Scan for the cell matching the given text and deliver its [x, y] coordinate at center. 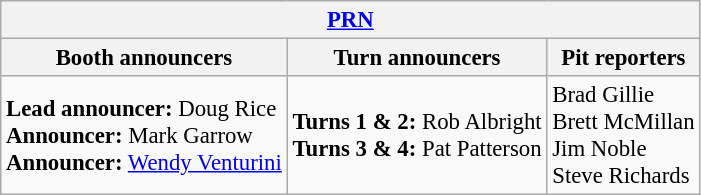
PRN [350, 20]
Pit reporters [624, 58]
Turns 1 & 2: Rob AlbrightTurns 3 & 4: Pat Patterson [417, 136]
Brad GillieBrett McMillanJim NobleSteve Richards [624, 136]
Turn announcers [417, 58]
Lead announcer: Doug RiceAnnouncer: Mark GarrowAnnouncer: Wendy Venturini [144, 136]
Booth announcers [144, 58]
